Determine the [X, Y] coordinate at the center of the cell enclosing the given text.  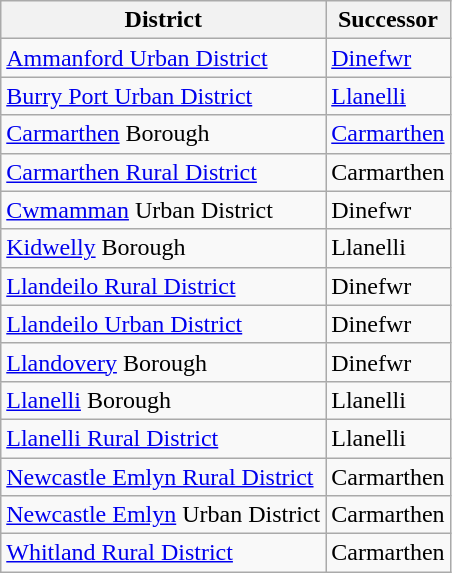
Burry Port Urban District [164, 96]
Cwmamman Urban District [164, 210]
Carmarthen Rural District [164, 172]
Ammanford Urban District [164, 58]
Successor [388, 20]
Llanelli Rural District [164, 438]
Kidwelly Borough [164, 248]
Llandeilo Rural District [164, 286]
Whitland Rural District [164, 553]
Newcastle Emlyn Rural District [164, 477]
Llandovery Borough [164, 362]
Newcastle Emlyn Urban District [164, 515]
Llanelli Borough [164, 400]
Carmarthen Borough [164, 134]
Llandeilo Urban District [164, 324]
District [164, 20]
